Provide the (X, Y) coordinate of the cell's center where the given text is located.  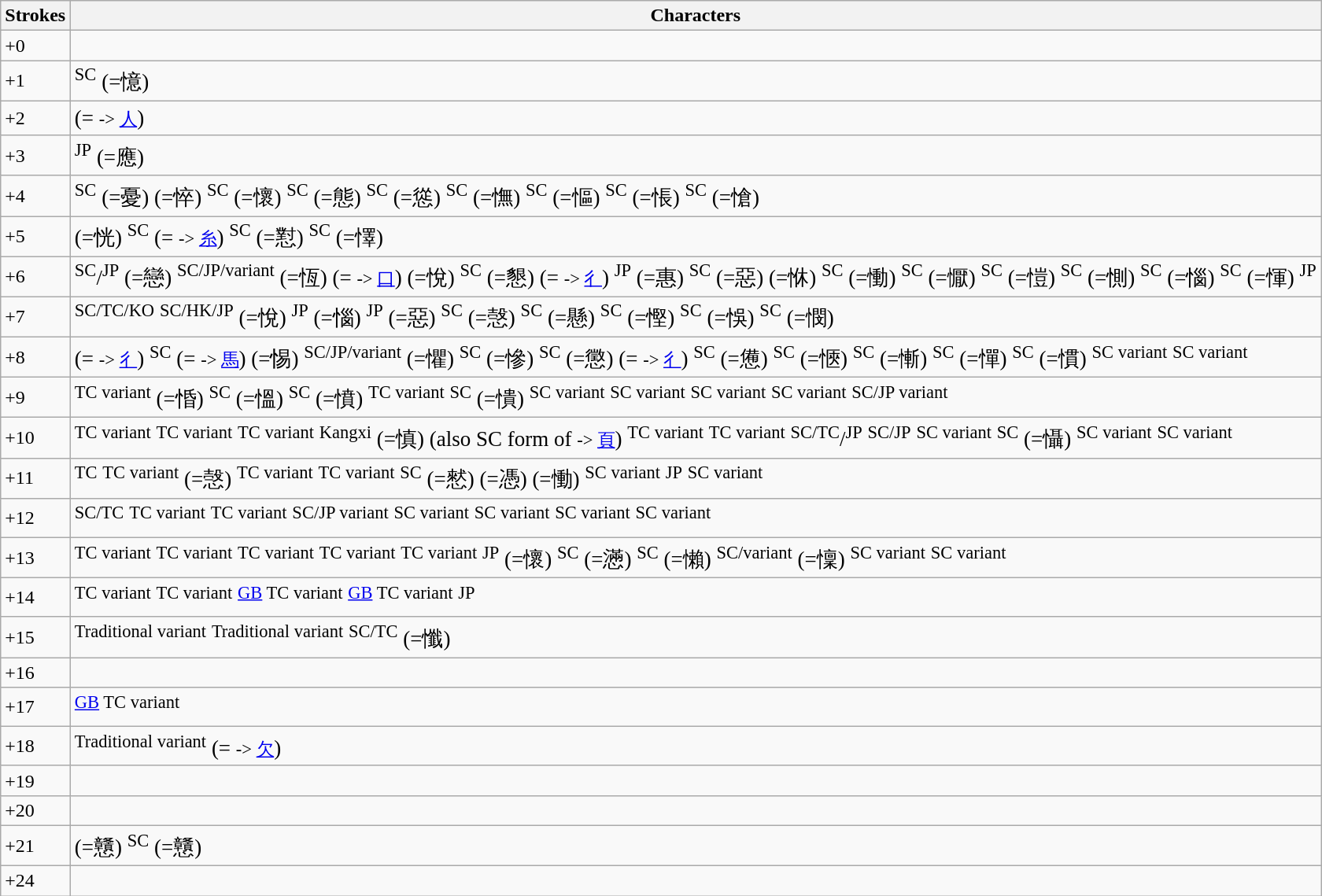
+8 (35, 357)
+17 (35, 707)
TC TC variant (=愨) TC variant TC variant SC (=憖) (=憑) (=慟) SC variant JP SC variant (696, 478)
(= -> 人) (696, 118)
SC (=憂) (=悴) SC (=懷) SC (=態) SC (=慫) SC (=憮) SC (=慪) SC (=悵) SC (=愴) (696, 195)
+20 (35, 810)
Strokes (35, 16)
Traditional variant Traditional variant SC/TC (=懺) (696, 637)
+21 (35, 845)
+10 (35, 437)
Traditional variant (= -> 欠) (696, 746)
+2 (35, 118)
SC/JP (=戀) SC/JP/variant (=恆) (= -> 口) (=悅) SC (=懇) (= -> 彳) JP (=惠) SC (=惡) (=恘) SC (=慟) SC (=懨) SC (=愷) SC (=惻) SC (=惱) SC (=惲) JP (696, 277)
+24 (35, 881)
+9 (35, 398)
+4 (35, 195)
+11 (35, 478)
+16 (35, 673)
(=戇) SC (=戇) (696, 845)
SC/TC TC variant TC variant SC/JP variant SC variant SC variant SC variant SC variant (696, 518)
JP (=應) (696, 156)
TC variant (=惛) SC (=慍) SC (=憤) TC variant SC (=憒) SC variant SC variant SC variant SC variant SC/JP variant (696, 398)
+5 (35, 236)
+0 (35, 46)
(=恍) SC (= -> 糸) SC (=懟) SC (=懌) (696, 236)
(= -> 彳) SC (= -> 馬) (=惕) SC/JP/variant (=懼) SC (=慘) SC (=懲) (= -> 彳) SC (=憊) SC (=愜) SC (=慚) SC (=憚) SC (=慣) SC variant SC variant (696, 357)
+15 (35, 637)
TC variant TC variant GB TC variant GB TC variant JP (696, 598)
+3 (35, 156)
Characters (696, 16)
+13 (35, 557)
+6 (35, 277)
+1 (35, 80)
+19 (35, 780)
+18 (35, 746)
SC (=憶) (696, 80)
SC/TC/KO SC/HK/JP (=悅) JP (=惱) JP (=惡) SC (=愨) SC (=懸) SC (=慳) SC (=悞) SC (=憫) (696, 316)
TC variant TC variant TC variant Kangxi (=慎) (also SC form of -> 頁) TC variant TC variant SC/TC/JP SC/JP SC variant SC (=懾) SC variant SC variant (696, 437)
+7 (35, 316)
TC variant TC variant TC variant TC variant TC variant JP (=懷) SC (=懣) SC (=懶) SC/variant (=懍) SC variant SC variant (696, 557)
+14 (35, 598)
+12 (35, 518)
GB TC variant (696, 707)
